Determine the (X, Y) coordinate at the center of the cell enclosing the given text.  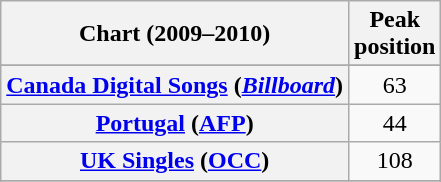
UK Singles (OCC) (175, 161)
Chart (2009–2010) (175, 34)
Portugal (AFP) (175, 123)
108 (395, 161)
Canada Digital Songs (Billboard) (175, 85)
63 (395, 85)
44 (395, 123)
Peakposition (395, 34)
